Output the (x, y) coordinate of the center of the cell containing the given text.  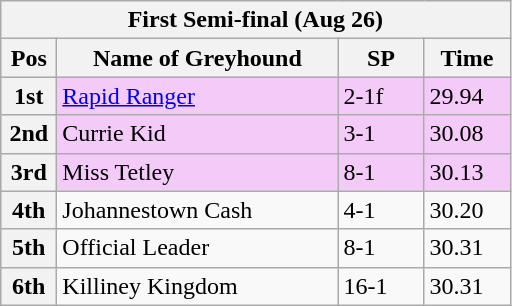
Currie Kid (198, 134)
Name of Greyhound (198, 58)
Official Leader (198, 248)
30.20 (467, 210)
Killiney Kingdom (198, 286)
6th (29, 286)
Time (467, 58)
Rapid Ranger (198, 96)
4-1 (381, 210)
3-1 (381, 134)
1st (29, 96)
Miss Tetley (198, 172)
3rd (29, 172)
16-1 (381, 286)
First Semi-final (Aug 26) (256, 20)
2nd (29, 134)
4th (29, 210)
Johannestown Cash (198, 210)
2-1f (381, 96)
5th (29, 248)
29.94 (467, 96)
30.13 (467, 172)
Pos (29, 58)
30.08 (467, 134)
SP (381, 58)
